From the cell containing the given text, extract its center point as [x, y] coordinate. 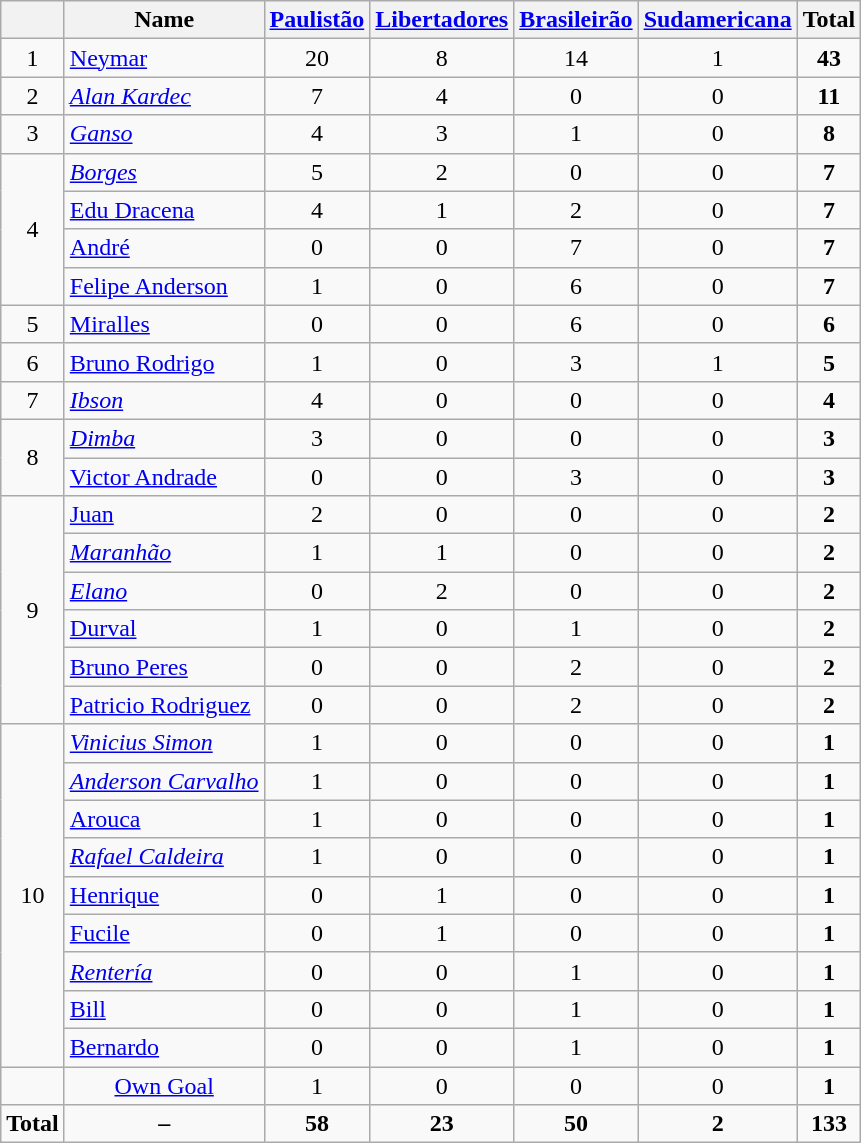
9 [33, 610]
10 [33, 896]
50 [576, 1124]
Dimba [164, 438]
Brasileirão [576, 20]
Name [164, 20]
Victor Andrade [164, 477]
58 [317, 1124]
Patricio Rodriguez [164, 705]
Felipe Anderson [164, 286]
14 [576, 58]
Sudamericana [718, 20]
43 [829, 58]
Elano [164, 591]
Maranhão [164, 553]
Miralles [164, 324]
Paulistão [317, 20]
Ganso [164, 134]
Own Goal [164, 1085]
20 [317, 58]
Borges [164, 172]
Bruno Rodrigo [164, 362]
Juan [164, 515]
Henrique [164, 895]
Vinicius Simon [164, 743]
Durval [164, 629]
Bernardo [164, 1047]
Bruno Peres [164, 667]
11 [829, 96]
Rentería [164, 971]
133 [829, 1124]
Edu Dracena [164, 210]
Arouca [164, 819]
Neymar [164, 58]
Ibson [164, 400]
Alan Kardec [164, 96]
– [164, 1124]
Rafael Caldeira [164, 857]
Libertadores [442, 20]
Bill [164, 1009]
André [164, 248]
Anderson Carvalho [164, 781]
23 [442, 1124]
Fucile [164, 933]
